Extract the [x, y] coordinate from the center of the cell holding the provided text.  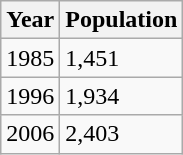
2006 [30, 134]
2,403 [122, 134]
1,934 [122, 96]
1,451 [122, 58]
1985 [30, 58]
Population [122, 20]
Year [30, 20]
1996 [30, 96]
